Determine the [X, Y] coordinate at the center of the cell enclosing the given text.  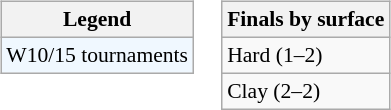
W10/15 tournaments [97, 55]
Legend [97, 20]
Finals by surface [306, 20]
Hard (1–2) [306, 55]
Clay (2–2) [306, 91]
